Detect which cell encompasses the target text, then output its [x, y] center coordinate. 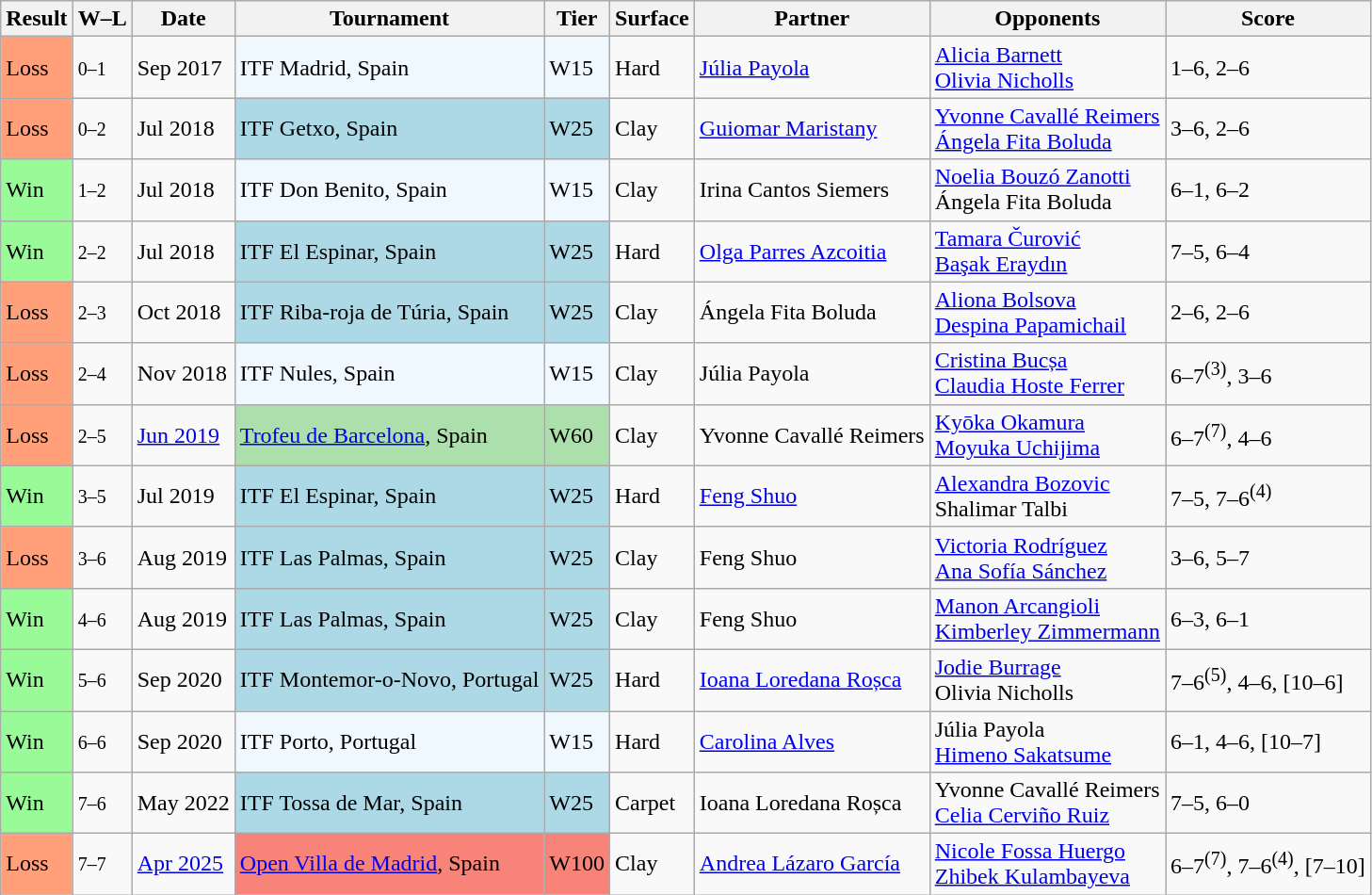
Surface [653, 19]
Nicole Fossa Huergo Zhibek Kulambayeva [1047, 865]
3–6, 5–7 [1268, 558]
2–3 [102, 313]
Irina Cantos Siemers [812, 190]
Oct 2018 [183, 313]
7–6(5), 4–6, [10–6] [1268, 680]
Manon Arcangioli Kimberley Zimmermann [1047, 618]
ITF Porto, Portugal [390, 740]
ITF Tossa de Mar, Spain [390, 803]
6–7(7), 7–6(4), [7–10] [1268, 865]
Jun 2019 [183, 435]
1–6, 2–6 [1268, 68]
Nov 2018 [183, 373]
0–1 [102, 68]
ITF Riba-roja de Túria, Spain [390, 313]
6–1, 6–2 [1268, 190]
4–6 [102, 618]
W100 [577, 865]
3–6, 2–6 [1268, 128]
ITF Don Benito, Spain [390, 190]
ITF Getxo, Spain [390, 128]
Result [37, 19]
7–5, 6–4 [1268, 251]
Yvonne Cavallé Reimers Celia Cerviño Ruiz [1047, 803]
5–6 [102, 680]
6–1, 4–6, [10–7] [1268, 740]
1–2 [102, 190]
Open Villa de Madrid, Spain [390, 865]
Date [183, 19]
Kyōka Okamura Moyuka Uchijima [1047, 435]
7–7 [102, 865]
3–5 [102, 496]
ITF Madrid, Spain [390, 68]
Apr 2025 [183, 865]
W60 [577, 435]
7–6 [102, 803]
Opponents [1047, 19]
Carolina Alves [812, 740]
Ángela Fita Boluda [812, 313]
Yvonne Cavallé Reimers Ángela Fita Boluda [1047, 128]
6–6 [102, 740]
Andrea Lázaro García [812, 865]
W–L [102, 19]
Olga Parres Azcoitia [812, 251]
2–4 [102, 373]
Tier [577, 19]
0–2 [102, 128]
Guiomar Maristany [812, 128]
2–5 [102, 435]
Aliona Bolsova Despina Papamichail [1047, 313]
Score [1268, 19]
ITF Montemor-o-Novo, Portugal [390, 680]
Cristina Bucșa Claudia Hoste Ferrer [1047, 373]
Carpet [653, 803]
ITF Nules, Spain [390, 373]
2–6, 2–6 [1268, 313]
6–7(3), 3–6 [1268, 373]
May 2022 [183, 803]
Sep 2017 [183, 68]
Tournament [390, 19]
Tamara Čurović Başak Eraydın [1047, 251]
Júlia Payola Himeno Sakatsume [1047, 740]
7–5, 6–0 [1268, 803]
Yvonne Cavallé Reimers [812, 435]
Jodie Burrage Olivia Nicholls [1047, 680]
Noelia Bouzó Zanotti Ángela Fita Boluda [1047, 190]
Jul 2019 [183, 496]
6–3, 6–1 [1268, 618]
Victoria Rodríguez Ana Sofía Sánchez [1047, 558]
Alexandra Bozovic Shalimar Talbi [1047, 496]
2–2 [102, 251]
3–6 [102, 558]
Alicia Barnett Olivia Nicholls [1047, 68]
Partner [812, 19]
7–5, 7–6(4) [1268, 496]
Trofeu de Barcelona, Spain [390, 435]
6–7(7), 4–6 [1268, 435]
